Identify which cell holds the provided text, then report its (x, y) central coordinate. 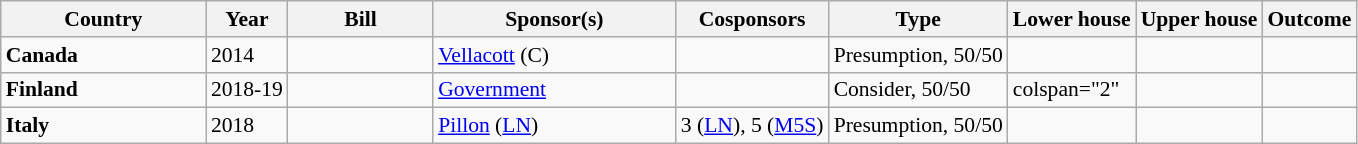
colspan="2" (1072, 90)
Finland (104, 90)
Italy (104, 126)
Country (104, 19)
Year (247, 19)
Cosponsors (752, 19)
2018-19 (247, 90)
Government (554, 90)
Sponsor(s) (554, 19)
2018 (247, 126)
3 (LN), 5 (M5S) (752, 126)
Lower house (1072, 19)
Canada (104, 55)
Outcome (1309, 19)
2014 (247, 55)
Upper house (1200, 19)
Bill (360, 19)
Type (918, 19)
Vellacott (C) (554, 55)
Consider, 50/50 (918, 90)
Pillon (LN) (554, 126)
